Identify which cell holds the provided text, then report its [X, Y] central coordinate. 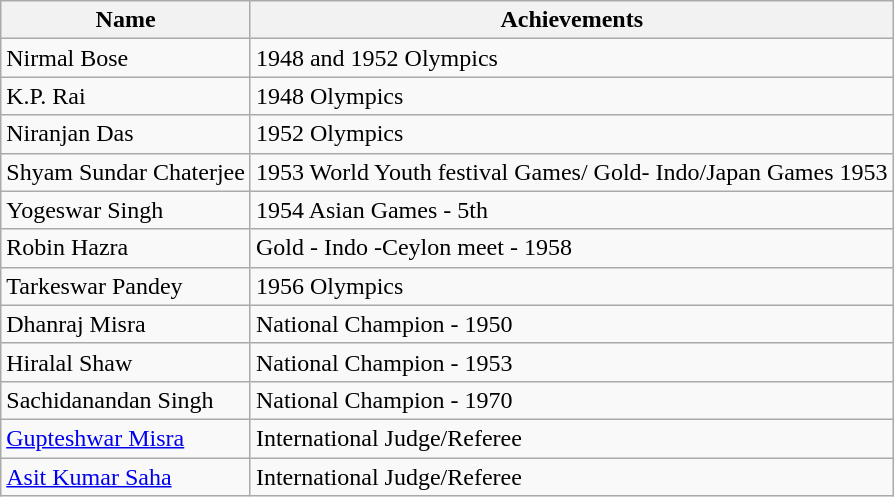
Robin Hazra [126, 248]
National Champion - 1953 [572, 362]
Gold - Indo -Ceylon meet - 1958 [572, 248]
K.P. Rai [126, 96]
Tarkeswar Pandey [126, 286]
Asit Kumar Saha [126, 477]
1952 Olympics [572, 134]
1948 and 1952 Olympics [572, 58]
National Champion - 1970 [572, 400]
Yogeswar Singh [126, 210]
Dhanraj Misra [126, 324]
Sachidanandan Singh [126, 400]
Gupteshwar Misra [126, 438]
Hiralal Shaw [126, 362]
1956 Olympics [572, 286]
Shyam Sundar Chaterjee [126, 172]
Name [126, 20]
1948 Olympics [572, 96]
Achievements [572, 20]
1953 World Youth festival Games/ Gold- Indo/Japan Games 1953 [572, 172]
Niranjan Das [126, 134]
Nirmal Bose [126, 58]
1954 Asian Games - 5th [572, 210]
National Champion - 1950 [572, 324]
